Provide the [X, Y] coordinate of the cell's center where the given text is located.  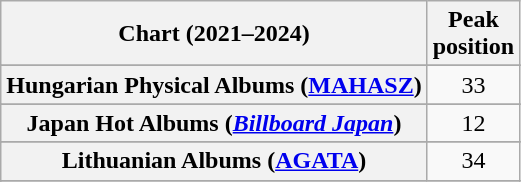
Lithuanian Albums (AGATA) [214, 161]
34 [473, 161]
Chart (2021–2024) [214, 34]
Japan Hot Albums (Billboard Japan) [214, 123]
Hungarian Physical Albums (MAHASZ) [214, 85]
33 [473, 85]
12 [473, 123]
Peakposition [473, 34]
